Locate the cell with the specified text and output its (X, Y) center coordinate. 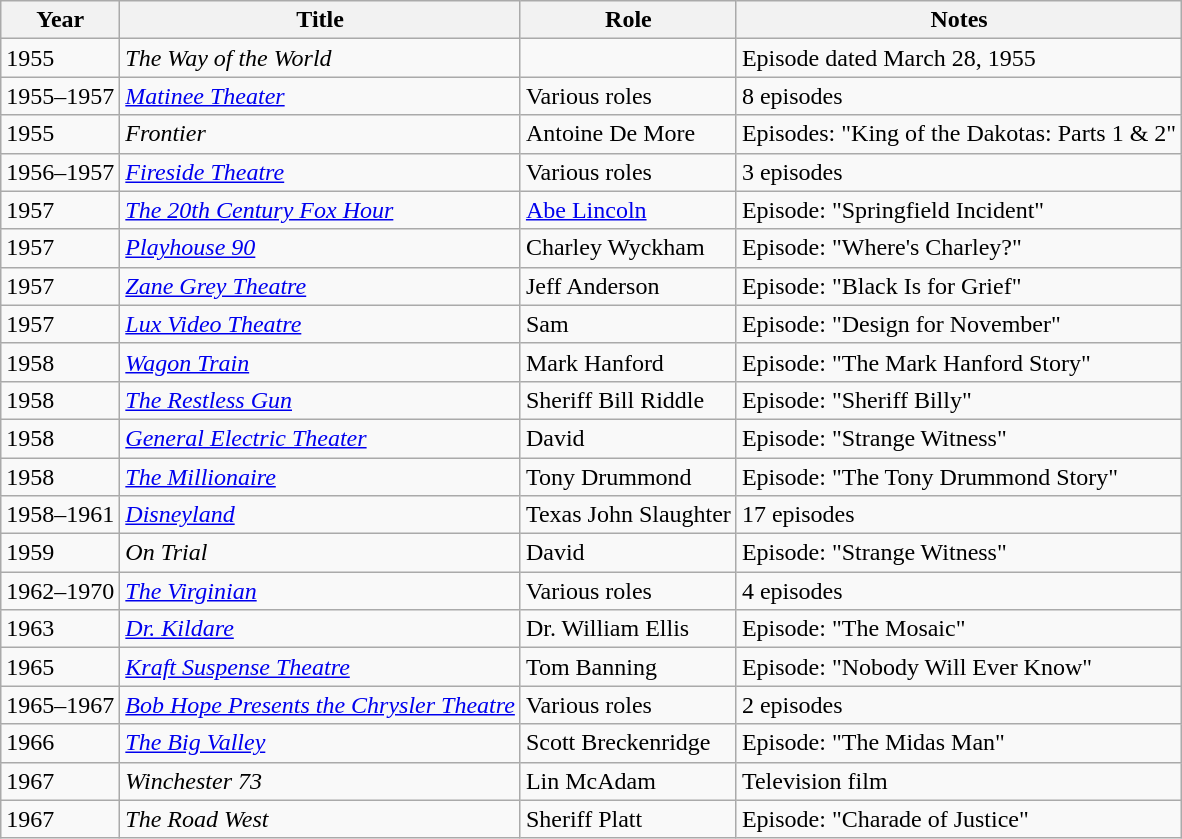
1965–1967 (60, 705)
Tom Banning (628, 667)
1963 (60, 629)
1955–1957 (60, 96)
Bob Hope Presents the Chrysler Theatre (320, 705)
2 episodes (958, 705)
Kraft Suspense Theatre (320, 667)
Episode: "Where's Charley?" (958, 248)
Texas John Slaughter (628, 515)
The Virginian (320, 591)
Tony Drummond (628, 477)
On Trial (320, 553)
Mark Hanford (628, 362)
Playhouse 90 (320, 248)
Sam (628, 324)
8 episodes (958, 96)
Role (628, 20)
Lux Video Theatre (320, 324)
3 episodes (958, 172)
Sheriff Platt (628, 819)
17 episodes (958, 515)
Antoine De More (628, 134)
Scott Breckenridge (628, 743)
Episode: "Design for November" (958, 324)
The Way of the World (320, 58)
4 episodes (958, 591)
General Electric Theater (320, 438)
Frontier (320, 134)
1966 (60, 743)
Dr. William Ellis (628, 629)
1956–1957 (60, 172)
Episode: "Sheriff Billy" (958, 400)
Charley Wyckham (628, 248)
Year (60, 20)
Sheriff Bill Riddle (628, 400)
Episode: "Black Is for Grief" (958, 286)
The Road West (320, 819)
Episodes: "King of the Dakotas: Parts 1 & 2" (958, 134)
1958–1961 (60, 515)
1962–1970 (60, 591)
Wagon Train (320, 362)
Episode: "The Mark Hanford Story" (958, 362)
Lin McAdam (628, 781)
Jeff Anderson (628, 286)
Matinee Theater (320, 96)
1965 (60, 667)
1959 (60, 553)
Episode: "The Midas Man" (958, 743)
The Restless Gun (320, 400)
Episode: "Nobody Will Ever Know" (958, 667)
Title (320, 20)
The 20th Century Fox Hour (320, 210)
Television film (958, 781)
Zane Grey Theatre (320, 286)
Episode: "The Tony Drummond Story" (958, 477)
The Big Valley (320, 743)
Fireside Theatre (320, 172)
Winchester 73 (320, 781)
Dr. Kildare (320, 629)
Notes (958, 20)
Disneyland (320, 515)
Episode: "Charade of Justice" (958, 819)
The Millionaire (320, 477)
Abe Lincoln (628, 210)
Episode: "Springfield Incident" (958, 210)
Episode dated March 28, 1955 (958, 58)
Episode: "The Mosaic" (958, 629)
